Find where the given text appears and provide that cell's center as (x, y) coordinate. 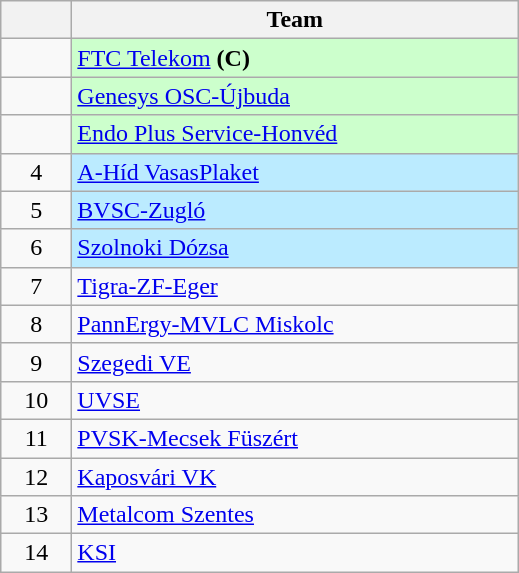
5 (36, 210)
12 (36, 477)
KSI (295, 553)
14 (36, 553)
Endo Plus Service-Honvéd (295, 134)
10 (36, 400)
UVSE (295, 400)
13 (36, 515)
PannErgy-MVLC Miskolc (295, 324)
4 (36, 172)
Team (295, 20)
Tigra-ZF-Eger (295, 286)
PVSK-Mecsek Füszért (295, 438)
9 (36, 362)
11 (36, 438)
Szolnoki Dózsa (295, 248)
FTC Telekom (C) (295, 58)
Metalcom Szentes (295, 515)
Szegedi VE (295, 362)
Genesys OSC-Újbuda (295, 96)
6 (36, 248)
7 (36, 286)
A-Híd VasasPlaket (295, 172)
8 (36, 324)
BVSC-Zugló (295, 210)
Kaposvári VK (295, 477)
